Return the (x, y) coordinate for the center point of the cell that contains the specified text.  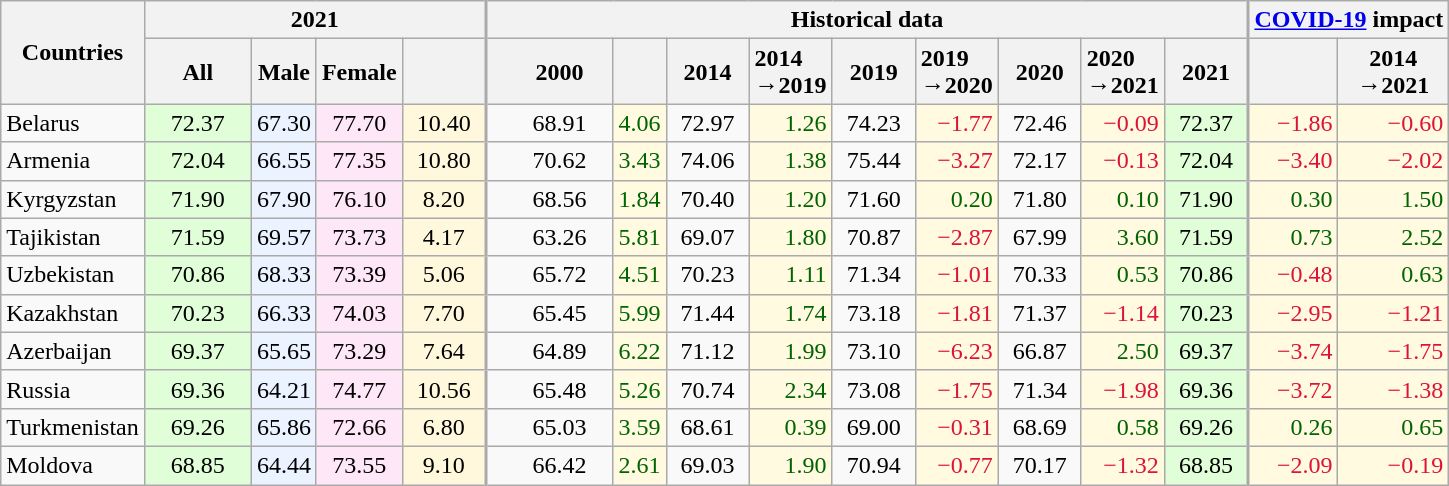
−1.38 (1394, 389)
4.17 (444, 237)
1.74 (790, 313)
0.10 (1122, 199)
73.55 (359, 465)
−0.13 (1122, 161)
Kazakhstan (73, 313)
0.39 (790, 427)
5.06 (444, 275)
64.21 (284, 389)
2.50 (1122, 351)
2019→2020 (956, 72)
−2.09 (1293, 465)
1.11 (790, 275)
76.10 (359, 199)
COVID-19 impact (1348, 20)
−0.09 (1122, 123)
70.74 (708, 389)
−2.02 (1394, 161)
70.17 (1040, 465)
−6.23 (956, 351)
All (198, 72)
2.52 (1394, 237)
1.80 (790, 237)
Armenia (73, 161)
2014→2019 (790, 72)
66.33 (284, 313)
1.20 (790, 199)
−1.86 (1293, 123)
72.46 (1040, 123)
Female (359, 72)
Countries (73, 52)
73.73 (359, 237)
0.63 (1394, 275)
1.38 (790, 161)
2000 (550, 72)
66.55 (284, 161)
71.80 (1040, 199)
66.87 (1040, 351)
65.72 (550, 275)
73.08 (874, 389)
65.65 (284, 351)
73.18 (874, 313)
65.45 (550, 313)
7.70 (444, 313)
10.56 (444, 389)
3.59 (640, 427)
77.70 (359, 123)
0.58 (1122, 427)
73.29 (359, 351)
72.97 (708, 123)
3.60 (1122, 237)
Historical data (867, 20)
67.99 (1040, 237)
10.40 (444, 123)
−3.72 (1293, 389)
0.30 (1293, 199)
−0.77 (956, 465)
67.90 (284, 199)
Azerbaijan (73, 351)
−1.81 (956, 313)
69.57 (284, 237)
71.37 (1040, 313)
−1.98 (1122, 389)
−2.87 (956, 237)
−3.74 (1293, 351)
70.87 (874, 237)
2019 (874, 72)
69.03 (708, 465)
69.00 (874, 427)
73.10 (874, 351)
65.03 (550, 427)
71.60 (874, 199)
0.26 (1293, 427)
9.10 (444, 465)
63.26 (550, 237)
5.81 (640, 237)
68.56 (550, 199)
2020→2021 (1122, 72)
1.90 (790, 465)
64.89 (550, 351)
68.91 (550, 123)
Kyrgyzstan (73, 199)
69.07 (708, 237)
77.35 (359, 161)
−1.14 (1122, 313)
−3.27 (956, 161)
67.30 (284, 123)
Russia (73, 389)
0.20 (956, 199)
70.62 (550, 161)
−0.60 (1394, 123)
−0.19 (1394, 465)
71.12 (708, 351)
−2.95 (1293, 313)
74.77 (359, 389)
1.99 (790, 351)
64.44 (284, 465)
5.99 (640, 313)
−1.77 (956, 123)
0.73 (1293, 237)
8.20 (444, 199)
75.44 (874, 161)
68.33 (284, 275)
6.80 (444, 427)
4.51 (640, 275)
1.50 (1394, 199)
70.40 (708, 199)
−3.40 (1293, 161)
68.69 (1040, 427)
0.53 (1122, 275)
6.22 (640, 351)
0.65 (1394, 427)
72.66 (359, 427)
68.61 (708, 427)
70.94 (874, 465)
Uzbekistan (73, 275)
Tajikistan (73, 237)
66.42 (550, 465)
Belarus (73, 123)
Turkmenistan (73, 427)
Moldova (73, 465)
73.39 (359, 275)
65.48 (550, 389)
−1.21 (1394, 313)
3.43 (640, 161)
2.34 (790, 389)
4.06 (640, 123)
72.17 (1040, 161)
74.03 (359, 313)
Male (284, 72)
2014 (708, 72)
74.23 (874, 123)
7.64 (444, 351)
−0.31 (956, 427)
1.26 (790, 123)
2.61 (640, 465)
74.06 (708, 161)
−1.32 (1122, 465)
−0.48 (1293, 275)
1.84 (640, 199)
71.44 (708, 313)
5.26 (640, 389)
10.80 (444, 161)
65.86 (284, 427)
−1.01 (956, 275)
2014→2021 (1394, 72)
70.33 (1040, 275)
2020 (1040, 72)
